Determine the (x, y) coordinate at the center of the cell enclosing the given text.  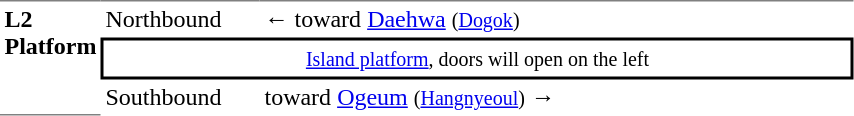
Island platform, doors will open on the left (478, 59)
L2Platform (50, 58)
Northbound (180, 19)
Southbound (180, 98)
← toward Daehwa (Dogok) (557, 19)
toward Ogeum (Hangnyeoul) → (557, 98)
